Output the [x, y] coordinate of the center of the cell containing the given text.  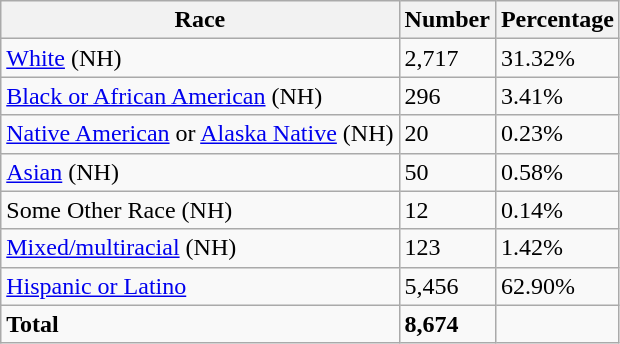
Total [200, 324]
Black or African American (NH) [200, 96]
8,674 [447, 324]
3.41% [557, 96]
0.14% [557, 210]
Hispanic or Latino [200, 286]
Native American or Alaska Native (NH) [200, 134]
Some Other Race (NH) [200, 210]
0.23% [557, 134]
Number [447, 20]
296 [447, 96]
Percentage [557, 20]
62.90% [557, 286]
20 [447, 134]
123 [447, 248]
White (NH) [200, 58]
Race [200, 20]
31.32% [557, 58]
5,456 [447, 286]
Asian (NH) [200, 172]
2,717 [447, 58]
12 [447, 210]
50 [447, 172]
Mixed/multiracial (NH) [200, 248]
1.42% [557, 248]
0.58% [557, 172]
